Pinpoint the cell where the given text exists, returning its [X, Y] midpoint coordinate. 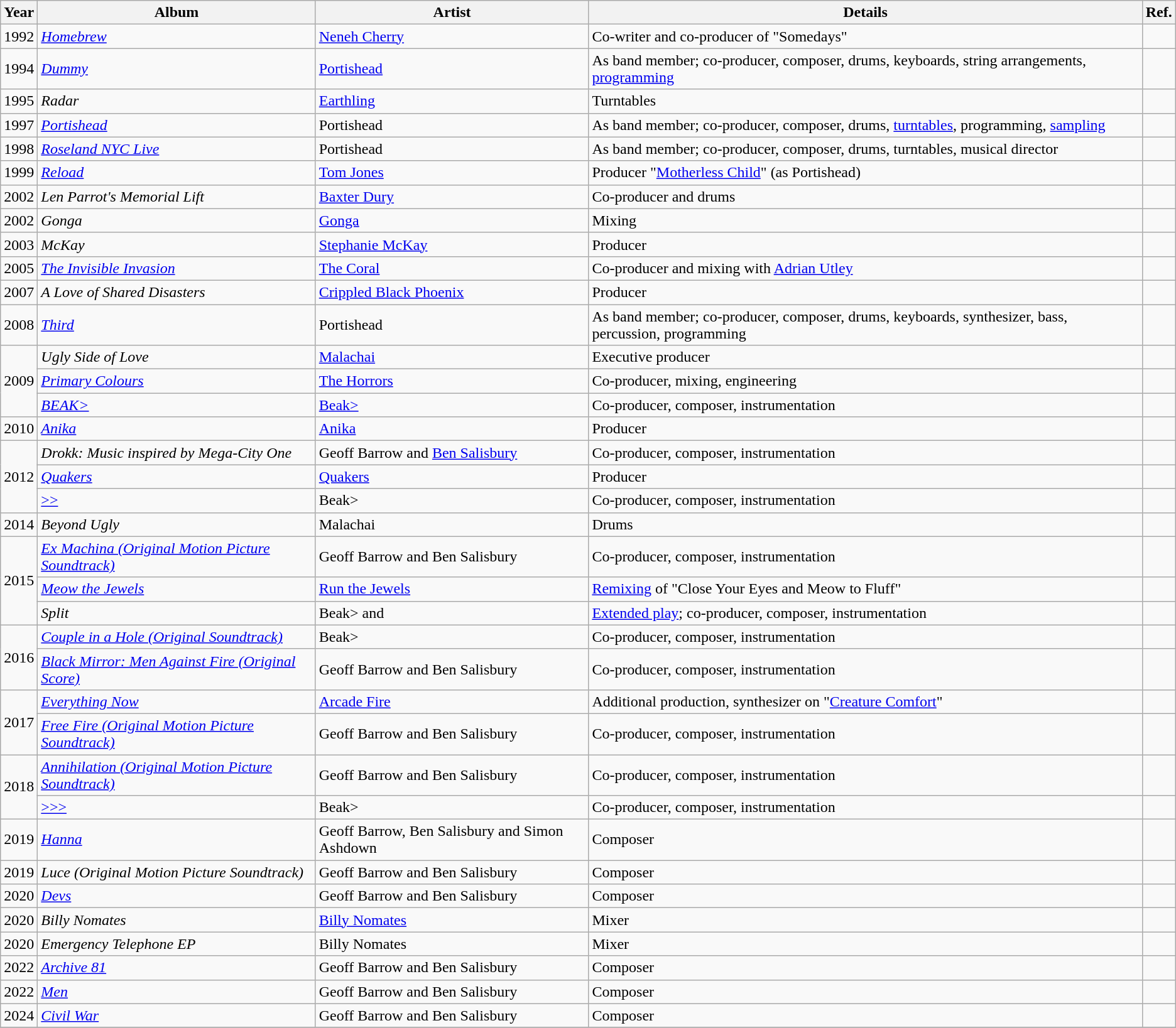
Earthling [452, 101]
2016 [19, 657]
As band member; co-producer, composer, drums, turntables, programming, sampling [866, 125]
Additional production, synthesizer on "Creature Comfort" [866, 701]
Co-producer and mixing with Adrian Utley [866, 268]
Third [177, 324]
Radar [177, 101]
2009 [19, 381]
Turntables [866, 101]
Devs [177, 896]
McKay [177, 244]
Executive producer [866, 357]
1999 [19, 173]
Geoff Barrow, Ben Salisbury and Simon Ashdown [452, 840]
Dummy [177, 69]
Tom Jones [452, 173]
2005 [19, 268]
Artist [452, 13]
2012 [19, 477]
A Love of Shared Disasters [177, 292]
Co-producer, mixing, engineering [866, 381]
1994 [19, 69]
Free Fire (Original Motion Picture Soundtrack) [177, 733]
Everything Now [177, 701]
Neneh Cherry [452, 36]
2007 [19, 292]
Black Mirror: Men Against Fire (Original Score) [177, 669]
2015 [19, 580]
Hanna [177, 840]
Details [866, 13]
Roseland NYC Live [177, 149]
Co-producer and drums [866, 197]
Album [177, 13]
Run the Jewels [452, 589]
1992 [19, 36]
Drokk: Music inspired by Mega-City One [177, 453]
As band member; co-producer, composer, drums, keyboards, string arrangements, programming [866, 69]
Annihilation (Original Motion Picture Soundtrack) [177, 775]
Luce (Original Motion Picture Soundtrack) [177, 872]
2008 [19, 324]
2024 [19, 1015]
Ugly Side of Love [177, 357]
The Invisible Invasion [177, 268]
Drums [866, 524]
1998 [19, 149]
Year [19, 13]
BEAK> [177, 405]
Civil War [177, 1015]
Remixing of "Close Your Eyes and Meow to Fluff" [866, 589]
1997 [19, 125]
Men [177, 992]
Mixing [866, 220]
2003 [19, 244]
2017 [19, 722]
Len Parrot's Memorial Lift [177, 197]
Primary Colours [177, 381]
>> [177, 500]
Co-writer and co-producer of "Somedays" [866, 36]
Baxter Dury [452, 197]
Producer "Motherless Child" (as Portishead) [866, 173]
Split [177, 613]
Beak> and [452, 613]
2010 [19, 429]
Extended play; co-producer, composer, instrumentation [866, 613]
Stephanie McKay [452, 244]
Reload [177, 173]
Ex Machina (Original Motion Picture Soundtrack) [177, 556]
Crippled Black Phoenix [452, 292]
Ref. [1158, 13]
>>> [177, 808]
Arcade Fire [452, 701]
As band member; co-producer, composer, drums, keyboards, synthesizer, bass, percussion, programming [866, 324]
Emergency Telephone EP [177, 944]
As band member; co-producer, composer, drums, turntables, musical director [866, 149]
2014 [19, 524]
Meow the Jewels [177, 589]
The Horrors [452, 381]
2018 [19, 787]
1995 [19, 101]
Couple in a Hole (Original Soundtrack) [177, 637]
The Coral [452, 268]
Archive 81 [177, 968]
Beyond Ugly [177, 524]
Homebrew [177, 36]
